Pinpoint the cell where the given text exists, returning its [X, Y] midpoint coordinate. 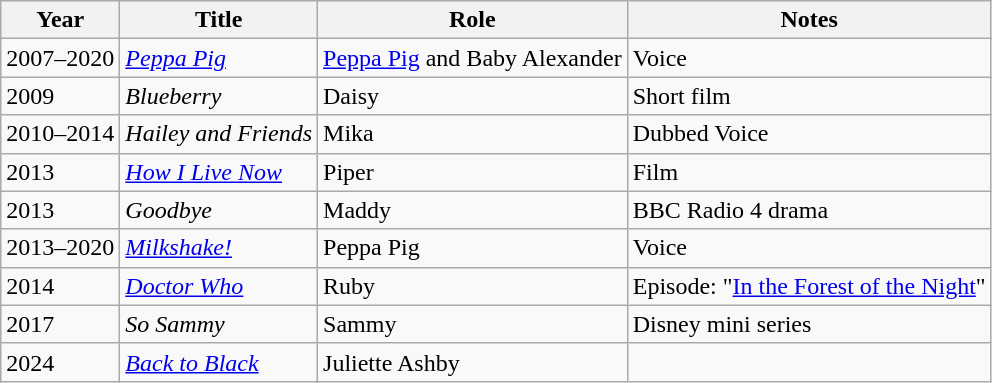
Maddy [473, 210]
Juliette Ashby [473, 362]
Piper [473, 172]
Disney mini series [809, 324]
BBC Radio 4 drama [809, 210]
Title [219, 20]
Sammy [473, 324]
Year [60, 20]
2013–2020 [60, 248]
2014 [60, 286]
2010–2014 [60, 134]
Dubbed Voice [809, 134]
Short film [809, 96]
Daisy [473, 96]
2009 [60, 96]
Milkshake! [219, 248]
Doctor Who [219, 286]
Goodbye [219, 210]
How I Live Now [219, 172]
Episode: "In the Forest of the Night" [809, 286]
Film [809, 172]
2007–2020 [60, 58]
Peppa Pig and Baby Alexander [473, 58]
So Sammy [219, 324]
2017 [60, 324]
Back to Black [219, 362]
2024 [60, 362]
Role [473, 20]
Ruby [473, 286]
Mika [473, 134]
Notes [809, 20]
Hailey and Friends [219, 134]
Blueberry [219, 96]
